Scan for the cell matching the given text and deliver its (x, y) coordinate at center. 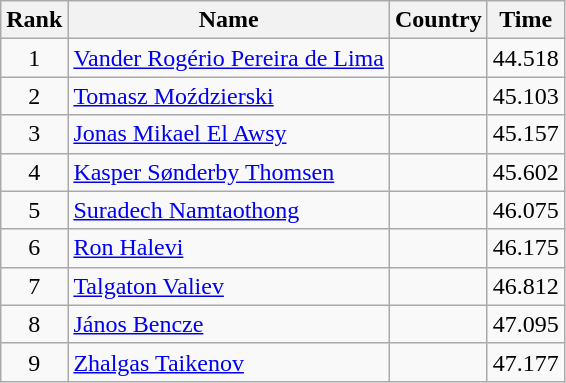
Vander Rogério Pereira de Lima (229, 58)
Ron Halevi (229, 248)
Rank (34, 20)
45.602 (526, 172)
Zhalgas Taikenov (229, 362)
47.095 (526, 324)
46.075 (526, 210)
44.518 (526, 58)
1 (34, 58)
Suradech Namtaothong (229, 210)
45.157 (526, 134)
46.175 (526, 248)
3 (34, 134)
46.812 (526, 286)
Name (229, 20)
János Bencze (229, 324)
4 (34, 172)
8 (34, 324)
Time (526, 20)
5 (34, 210)
Tomasz Moździerski (229, 96)
7 (34, 286)
9 (34, 362)
45.103 (526, 96)
6 (34, 248)
Talgaton Valiev (229, 286)
Country (438, 20)
2 (34, 96)
47.177 (526, 362)
Jonas Mikael El Awsy (229, 134)
Kasper Sønderby Thomsen (229, 172)
